Identify which cell holds the provided text, then report its (x, y) central coordinate. 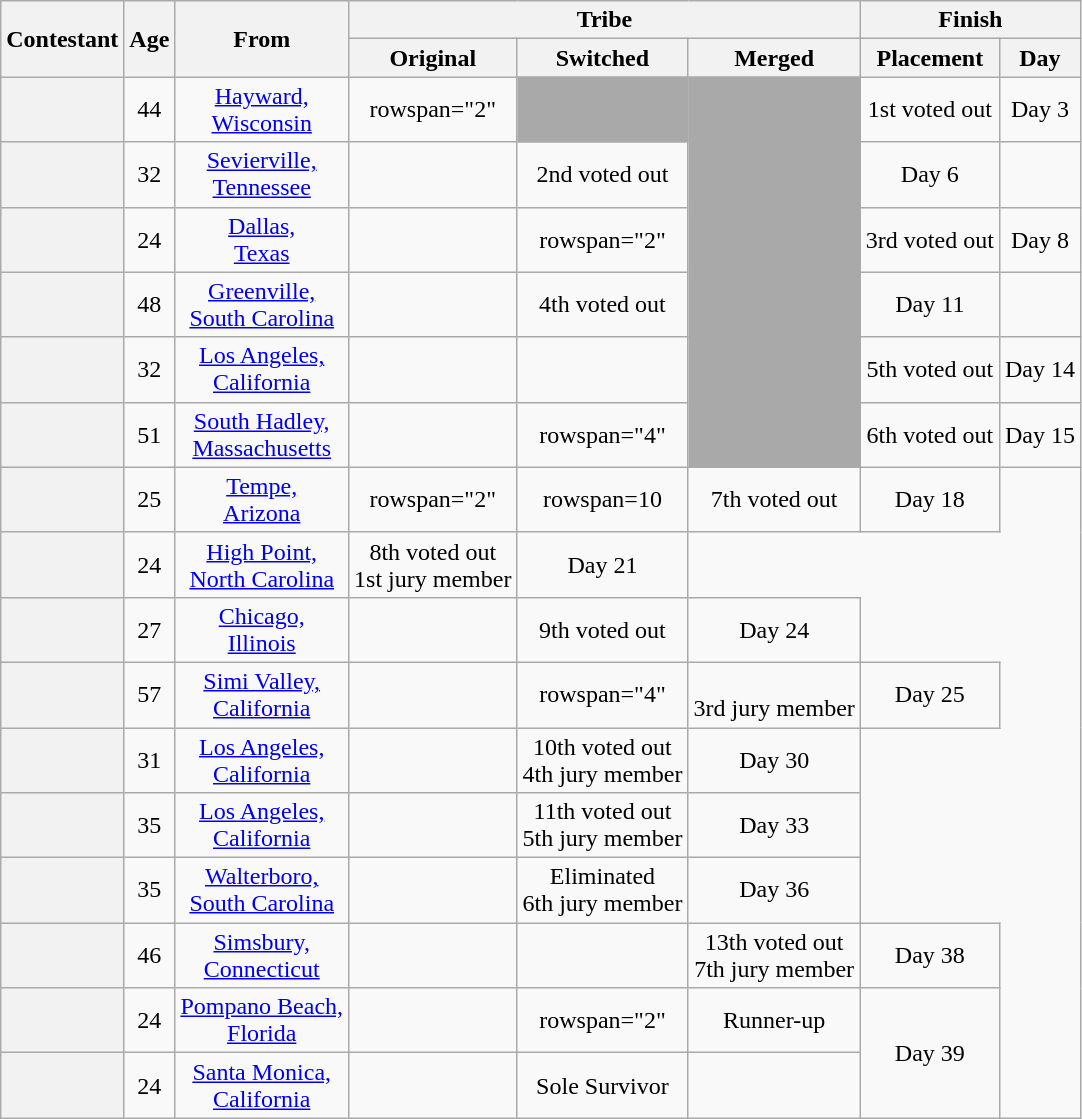
South Hadley,Massachusetts (262, 434)
46 (150, 956)
Finish (970, 20)
Day 21 (602, 564)
3rd jury member (774, 694)
6th voted out (930, 434)
8th voted out1st jury member (433, 564)
rowspan=10 (602, 500)
Merged (774, 58)
Day 14 (1040, 370)
2nd voted out (602, 174)
31 (150, 760)
Pompano Beach,Florida (262, 1020)
44 (150, 110)
Day 3 (1040, 110)
Age (150, 39)
From (262, 39)
Hayward,Wisconsin (262, 110)
25 (150, 500)
Day 15 (1040, 434)
Runner-up (774, 1020)
Contestant (62, 39)
Day 38 (930, 956)
Original (433, 58)
Walterboro,South Carolina (262, 890)
5th voted out (930, 370)
Simi Valley,California (262, 694)
Santa Monica,California (262, 1086)
Greenville,South Carolina (262, 304)
Day 39 (930, 1053)
Day 18 (930, 500)
Day 6 (930, 174)
Day 11 (930, 304)
10th voted out4th jury member (602, 760)
Sevierville,Tennessee (262, 174)
High Point,North Carolina (262, 564)
57 (150, 694)
1st voted out (930, 110)
Day 8 (1040, 240)
Day 36 (774, 890)
Day 33 (774, 826)
27 (150, 630)
51 (150, 434)
Eliminated6th jury member (602, 890)
9th voted out (602, 630)
Simsbury,Connecticut (262, 956)
Placement (930, 58)
3rd voted out (930, 240)
Day 24 (774, 630)
13th voted out7th jury member (774, 956)
Switched (602, 58)
7th voted out (774, 500)
Sole Survivor (602, 1086)
Day (1040, 58)
Chicago,Illinois (262, 630)
4th voted out (602, 304)
Dallas,Texas (262, 240)
Day 30 (774, 760)
Day 25 (930, 694)
Tempe,Arizona (262, 500)
48 (150, 304)
Tribe (605, 20)
11th voted out5th jury member (602, 826)
